Output the (X, Y) coordinate of the center of the cell containing the given text.  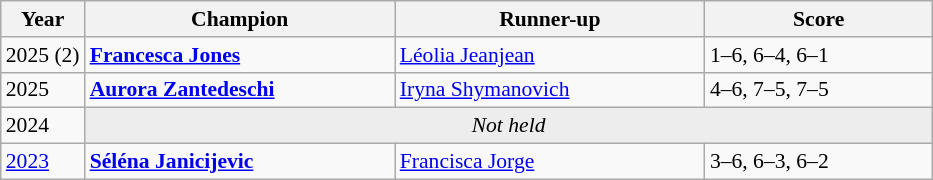
Runner-up (550, 19)
Francesca Jones (240, 55)
4–6, 7–5, 7–5 (819, 90)
2025 (2) (43, 55)
Léolia Jeanjean (550, 55)
2024 (43, 126)
Séléna Janicijevic (240, 162)
Iryna Shymanovich (550, 90)
2025 (43, 90)
Champion (240, 19)
Francisca Jorge (550, 162)
Not held (509, 126)
Year (43, 19)
3–6, 6–3, 6–2 (819, 162)
Aurora Zantedeschi (240, 90)
2023 (43, 162)
1–6, 6–4, 6–1 (819, 55)
Score (819, 19)
